For the text-containing cell, return its midpoint in (x, y) coordinate format. 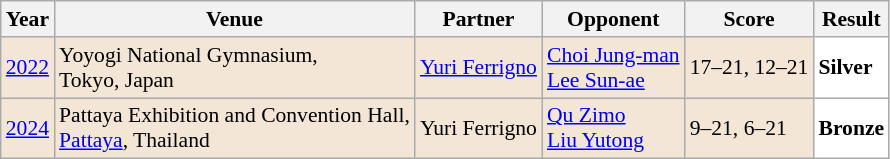
Qu Zimo Liu Yutong (614, 128)
Bronze (851, 128)
2024 (28, 128)
Pattaya Exhibition and Convention Hall,Pattaya, Thailand (234, 128)
Yoyogi National Gymnasium,Tokyo, Japan (234, 68)
17–21, 12–21 (750, 68)
Silver (851, 68)
Year (28, 19)
9–21, 6–21 (750, 128)
Score (750, 19)
Opponent (614, 19)
Venue (234, 19)
Partner (478, 19)
Choi Jung-man Lee Sun-ae (614, 68)
Result (851, 19)
2022 (28, 68)
